Identify which cell holds the provided text, then report its [x, y] central coordinate. 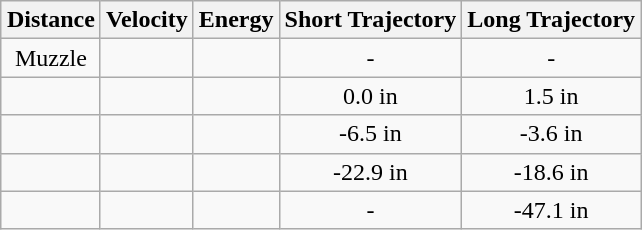
Energy [236, 20]
Velocity [146, 20]
-3.6 in [552, 134]
-47.1 in [552, 210]
Long Trajectory [552, 20]
Short Trajectory [370, 20]
1.5 in [552, 96]
Distance [50, 20]
-22.9 in [370, 172]
-18.6 in [552, 172]
-6.5 in [370, 134]
0.0 in [370, 96]
Muzzle [50, 58]
